Pinpoint the cell where the given text exists, returning its [x, y] midpoint coordinate. 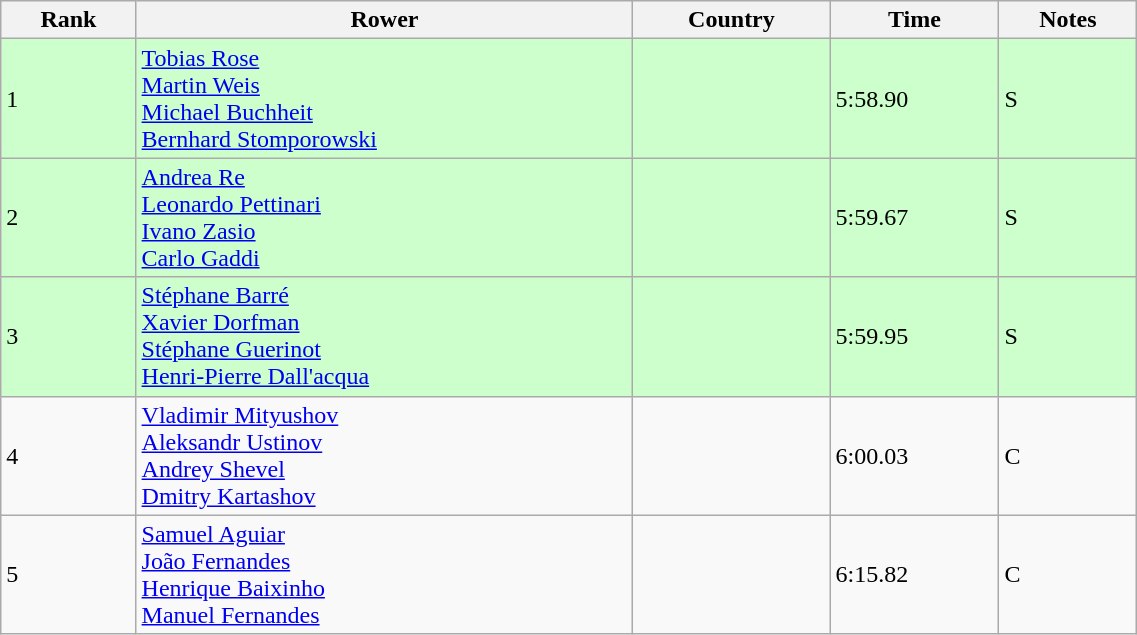
5:59.67 [914, 218]
1 [68, 98]
Rank [68, 20]
6:00.03 [914, 456]
Vladimir MityushovAleksandr UstinovAndrey ShevelDmitry Kartashov [384, 456]
5 [68, 574]
2 [68, 218]
Tobias RoseMartin WeisMichael BuchheitBernhard Stomporowski [384, 98]
Andrea ReLeonardo PettinariIvano ZasioCarlo Gaddi [384, 218]
4 [68, 456]
Rower [384, 20]
Samuel AguiarJoão FernandesHenrique BaixinhoManuel Fernandes [384, 574]
5:59.95 [914, 336]
3 [68, 336]
6:15.82 [914, 574]
5:58.90 [914, 98]
Time [914, 20]
Stéphane BarréXavier DorfmanStéphane GuerinotHenri-Pierre Dall'acqua [384, 336]
Notes [1068, 20]
Country [732, 20]
